Scan for the cell matching the given text and deliver its (X, Y) coordinate at center. 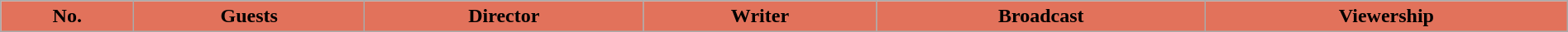
No. (68, 16)
Broadcast (1041, 16)
Guests (250, 16)
Director (504, 16)
Viewership (1387, 16)
Writer (760, 16)
